Extract the (X, Y) coordinate from the center of the cell holding the provided text.  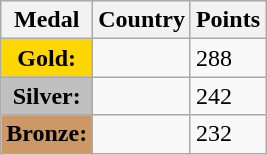
Silver: (47, 96)
Bronze: (47, 134)
Medal (47, 20)
Country (142, 20)
288 (228, 58)
242 (228, 96)
232 (228, 134)
Gold: (47, 58)
Points (228, 20)
